Return the [x, y] coordinate for the center point of the cell that contains the specified text.  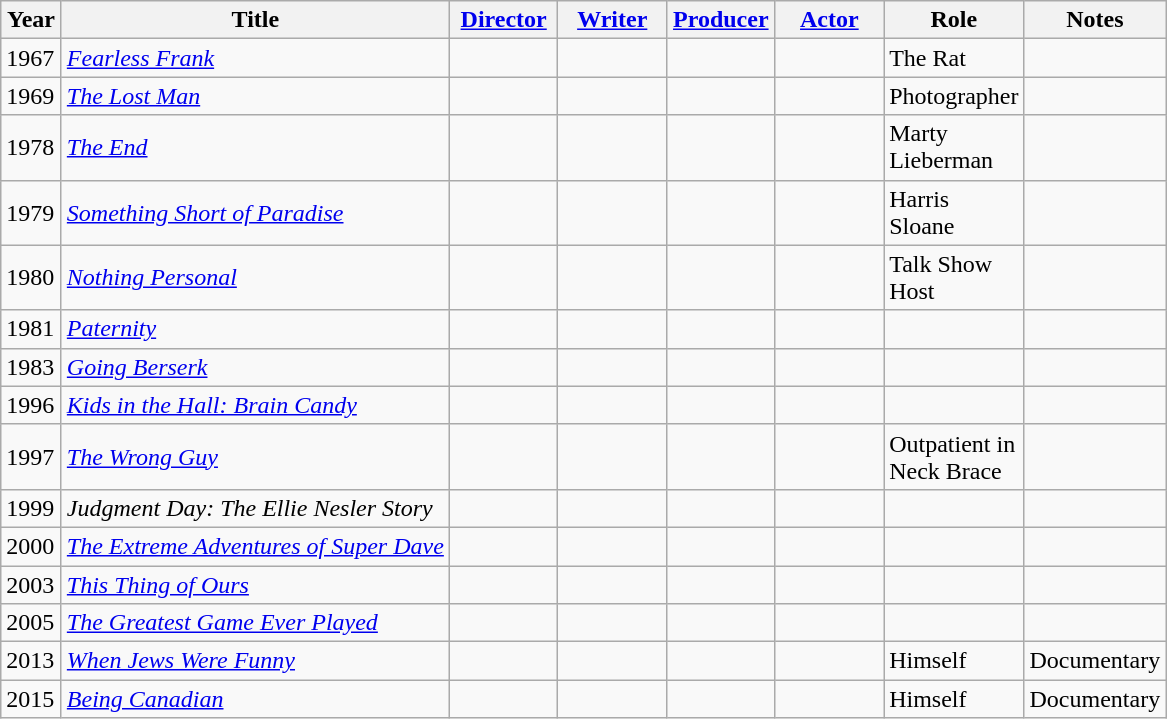
The End [255, 148]
Year [32, 20]
2005 [32, 623]
The Greatest Game Ever Played [255, 623]
Judgment Day: The Ellie Nesler Story [255, 508]
Talk Show Host [954, 278]
1996 [32, 405]
1981 [32, 329]
Title [255, 20]
Producer [722, 20]
Being Canadian [255, 699]
1997 [32, 456]
Writer [612, 20]
Marty Lieberman [954, 148]
Role [954, 20]
1967 [32, 58]
The Lost Man [255, 96]
Harris Sloane [954, 212]
1980 [32, 278]
Actor [830, 20]
Outpatient in Neck Brace [954, 456]
Photographer [954, 96]
Something Short of Paradise [255, 212]
The Rat [954, 58]
Kids in the Hall: Brain Candy [255, 405]
2013 [32, 661]
1979 [32, 212]
1978 [32, 148]
When Jews Were Funny [255, 661]
1983 [32, 367]
Fearless Frank [255, 58]
2015 [32, 699]
1969 [32, 96]
Nothing Personal [255, 278]
This Thing of Ours [255, 585]
1999 [32, 508]
The Wrong Guy [255, 456]
Director [504, 20]
2003 [32, 585]
The Extreme Adventures of Super Dave [255, 546]
Paternity [255, 329]
Notes [1095, 20]
Going Berserk [255, 367]
2000 [32, 546]
